From the cell containing the given text, extract its center point as (X, Y) coordinate. 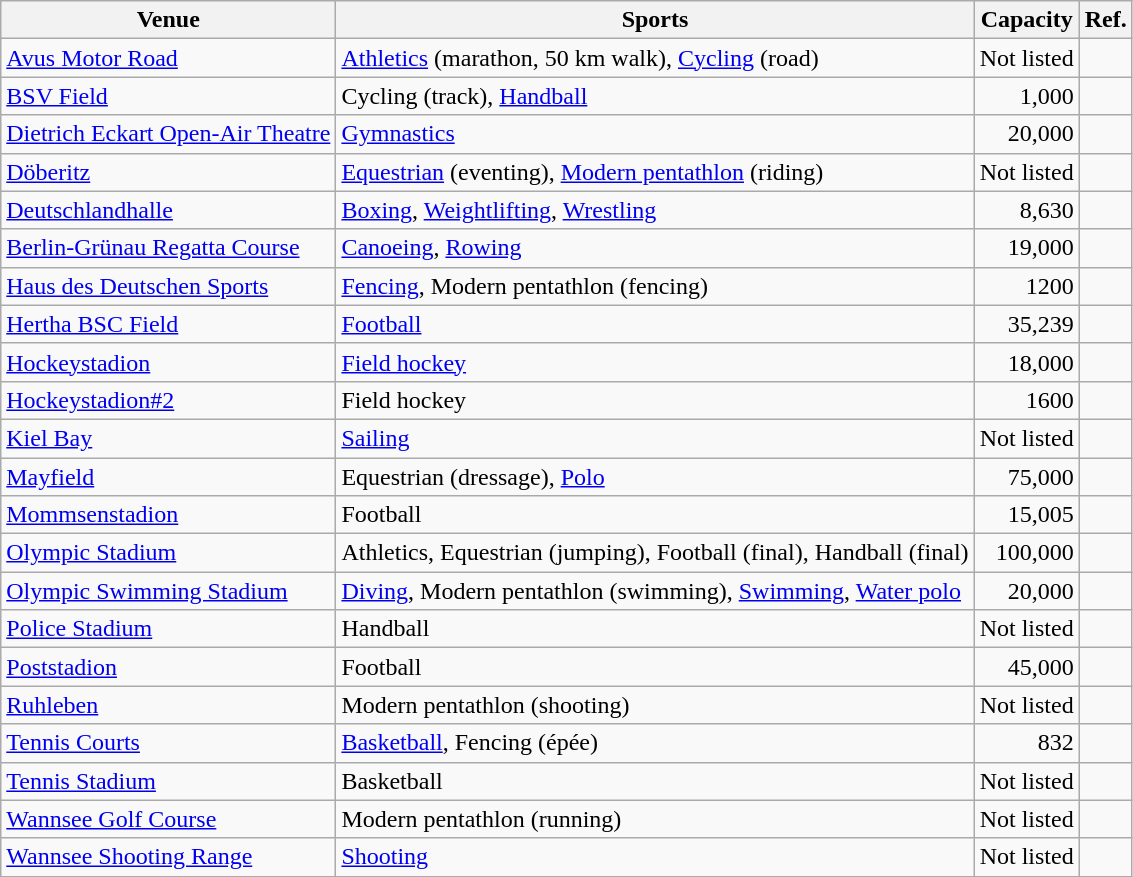
Equestrian (eventing), Modern pentathlon (riding) (655, 172)
Tennis Stadium (168, 781)
35,239 (1026, 324)
Hockeystadion#2 (168, 400)
Basketball (655, 781)
Modern pentathlon (shooting) (655, 705)
Diving, Modern pentathlon (swimming), Swimming, Water polo (655, 591)
Shooting (655, 857)
1,000 (1026, 96)
Wannsee Shooting Range (168, 857)
Canoeing, Rowing (655, 248)
100,000 (1026, 553)
Mommsenstadion (168, 515)
Equestrian (dressage), Polo (655, 477)
Kiel Bay (168, 438)
832 (1026, 743)
Döberitz (168, 172)
Ref. (1106, 20)
Athletics, Equestrian (jumping), Football (final), Handball (final) (655, 553)
1600 (1026, 400)
Tennis Courts (168, 743)
Hertha BSC Field (168, 324)
Olympic Swimming Stadium (168, 591)
Fencing, Modern pentathlon (fencing) (655, 286)
Athletics (marathon, 50 km walk), Cycling (road) (655, 58)
Boxing, Weightlifting, Wrestling (655, 210)
Olympic Stadium (168, 553)
15,005 (1026, 515)
Capacity (1026, 20)
45,000 (1026, 667)
BSV Field (168, 96)
Venue (168, 20)
Haus des Deutschen Sports (168, 286)
Ruhleben (168, 705)
1200 (1026, 286)
75,000 (1026, 477)
Berlin-Grünau Regatta Course (168, 248)
Avus Motor Road (168, 58)
Handball (655, 629)
8,630 (1026, 210)
Gymnastics (655, 134)
Deutschlandhalle (168, 210)
18,000 (1026, 362)
Dietrich Eckart Open-Air Theatre (168, 134)
Poststadion (168, 667)
Police Stadium (168, 629)
Sports (655, 20)
Modern pentathlon (running) (655, 819)
Wannsee Golf Course (168, 819)
Cycling (track), Handball (655, 96)
Sailing (655, 438)
Hockeystadion (168, 362)
Mayfield (168, 477)
Basketball, Fencing (épée) (655, 743)
19,000 (1026, 248)
